From the cell containing the given text, extract its center point as [X, Y] coordinate. 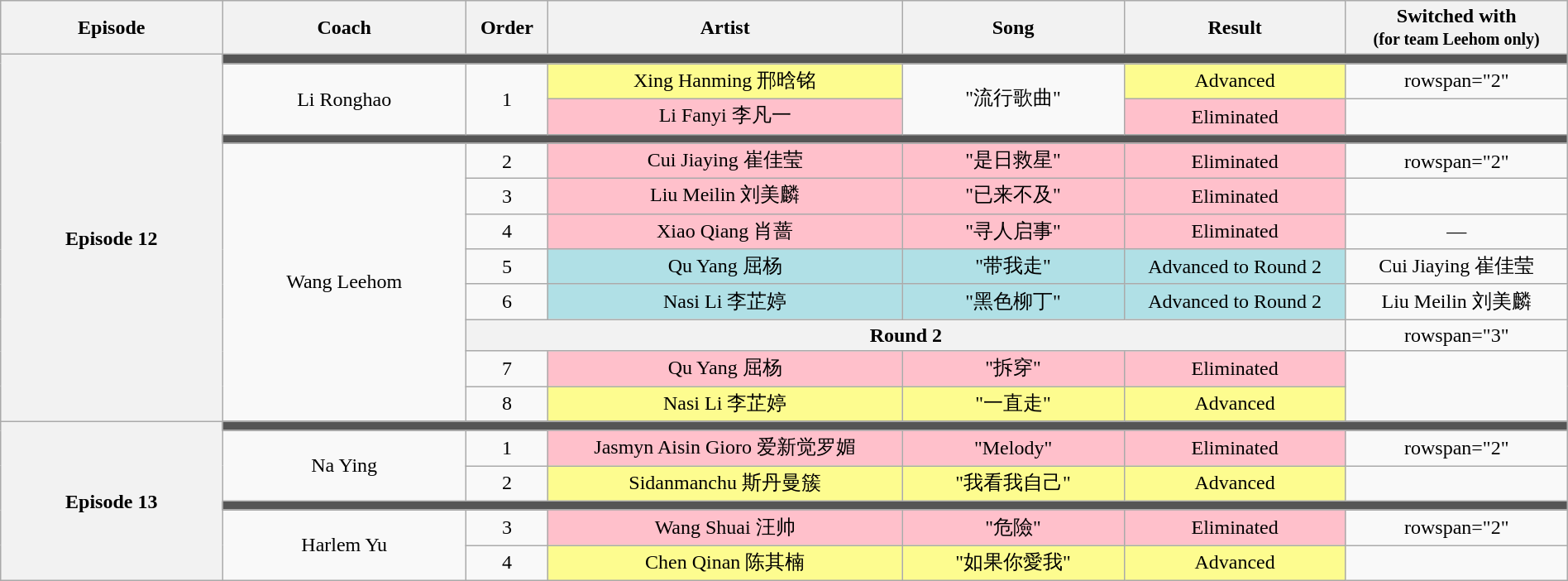
Switched with(for team Leehom only) [1456, 28]
Order [508, 28]
"我看我自己" [1013, 483]
Song [1013, 28]
Sidanmanchu 斯丹曼簇 [724, 483]
Wang Leehom [344, 282]
Episode 13 [112, 501]
8 [508, 404]
"一直走" [1013, 404]
"拆穿" [1013, 369]
rowspan="3" [1456, 335]
Xing Hanming 邢晗铭 [724, 81]
Harlem Yu [344, 545]
6 [508, 301]
Jasmyn Aisin Gioro 爱新觉罗媚 [724, 449]
Result [1235, 28]
"带我走" [1013, 266]
"是日救星" [1013, 161]
"Melody" [1013, 449]
"如果你愛我" [1013, 563]
5 [508, 266]
"流行歌曲" [1013, 99]
Coach [344, 28]
— [1456, 232]
"已来不及" [1013, 197]
Li Fanyi 李凡一 [724, 116]
"黑色柳丁" [1013, 301]
Chen Qinan 陈其楠 [724, 563]
Xiao Qiang 肖蔷 [724, 232]
Episode [112, 28]
"寻人启事" [1013, 232]
Wang Shuai 汪帅 [724, 528]
Na Ying [344, 465]
"危險" [1013, 528]
Round 2 [906, 335]
Li Ronghao [344, 99]
Episode 12 [112, 238]
7 [508, 369]
Artist [724, 28]
